Scan for the cell matching the given text and deliver its [X, Y] coordinate at center. 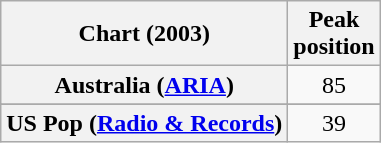
Australia (ARIA) [144, 85]
Peakposition [334, 34]
Chart (2003) [144, 34]
39 [334, 123]
US Pop (Radio & Records) [144, 123]
85 [334, 85]
